Extract the (x, y) coordinate from the center of the cell holding the provided text.  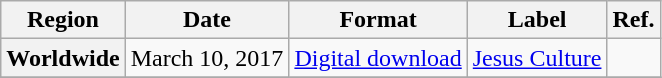
Label (537, 20)
Ref. (634, 20)
Format (378, 20)
Region (63, 20)
Date (207, 20)
Worldwide (63, 58)
Jesus Culture (537, 58)
Digital download (378, 58)
March 10, 2017 (207, 58)
